Find where the given text appears and provide that cell's center as (x, y) coordinate. 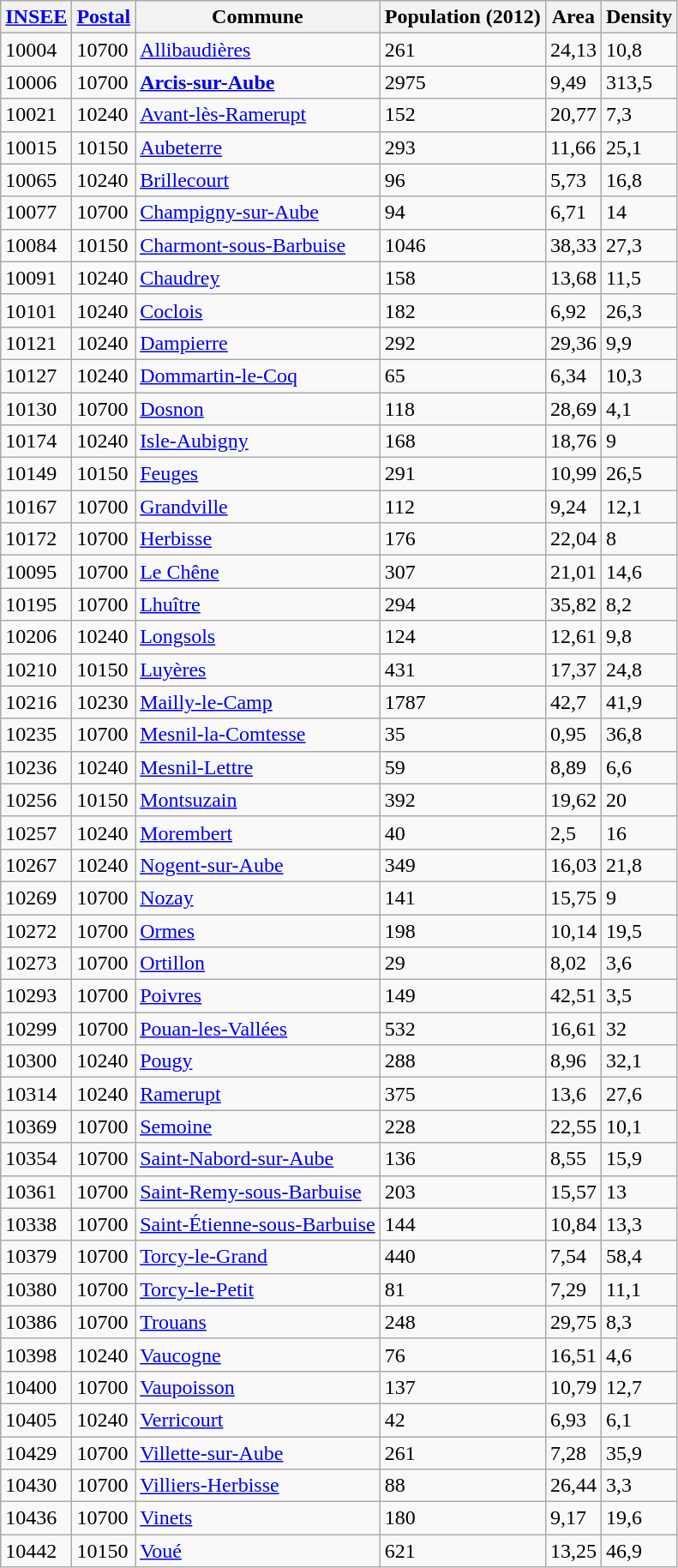
10300 (36, 1061)
Arcis-sur-Aube (258, 82)
Population (2012) (463, 17)
7,3 (639, 115)
24,8 (639, 670)
20,77 (573, 115)
124 (463, 637)
10314 (36, 1094)
6,34 (573, 375)
16,03 (573, 865)
Villette-sur-Aube (258, 1453)
313,5 (639, 82)
Pougy (258, 1061)
203 (463, 1192)
0,95 (573, 735)
10004 (36, 50)
10386 (36, 1322)
16,61 (573, 1029)
Longsols (258, 637)
Champigny-sur-Aube (258, 213)
81 (463, 1289)
10,3 (639, 375)
1046 (463, 245)
Density (639, 17)
Saint-Nabord-sur-Aube (258, 1159)
10,1 (639, 1126)
10206 (36, 637)
349 (463, 865)
16 (639, 832)
294 (463, 604)
2,5 (573, 832)
10405 (36, 1420)
10210 (36, 670)
8,02 (573, 964)
76 (463, 1355)
26,44 (573, 1486)
36,8 (639, 735)
Voué (258, 1551)
10127 (36, 375)
Charmont-sous-Barbuise (258, 245)
9,49 (573, 82)
35,82 (573, 604)
Montsuzain (258, 800)
Nozay (258, 898)
13,6 (573, 1094)
Postal (104, 17)
Nogent-sur-Aube (258, 865)
Morembert (258, 832)
INSEE (36, 17)
41,9 (639, 702)
10130 (36, 409)
94 (463, 213)
35 (463, 735)
6,92 (573, 310)
10257 (36, 832)
9,24 (573, 507)
Dommartin-le-Coq (258, 375)
Dampierre (258, 343)
532 (463, 1029)
10235 (36, 735)
6,1 (639, 1420)
Isle-Aubigny (258, 442)
375 (463, 1094)
158 (463, 278)
Torcy-le-Grand (258, 1257)
11,1 (639, 1289)
10015 (36, 147)
22,04 (573, 539)
10006 (36, 82)
Pouan-les-Vallées (258, 1029)
10369 (36, 1126)
27,6 (639, 1094)
Torcy-le-Petit (258, 1289)
15,9 (639, 1159)
13,25 (573, 1551)
291 (463, 474)
24,13 (573, 50)
118 (463, 409)
16,51 (573, 1355)
137 (463, 1387)
11,5 (639, 278)
168 (463, 442)
Vaupoisson (258, 1387)
46,9 (639, 1551)
182 (463, 310)
12,7 (639, 1387)
21,8 (639, 865)
Le Chêne (258, 572)
10273 (36, 964)
10149 (36, 474)
Allibaudières (258, 50)
10,8 (639, 50)
32 (639, 1029)
10174 (36, 442)
25,1 (639, 147)
176 (463, 539)
7,29 (573, 1289)
10021 (36, 115)
Mesnil-Lettre (258, 767)
6,71 (573, 213)
28,69 (573, 409)
Trouans (258, 1322)
Ramerupt (258, 1094)
10101 (36, 310)
10195 (36, 604)
19,5 (639, 930)
10442 (36, 1551)
Vinets (258, 1518)
Lhuître (258, 604)
Vaucogne (258, 1355)
10084 (36, 245)
Brillecourt (258, 180)
228 (463, 1126)
6,93 (573, 1420)
10269 (36, 898)
20 (639, 800)
88 (463, 1486)
29 (463, 964)
10077 (36, 213)
40 (463, 832)
8,96 (573, 1061)
3,3 (639, 1486)
10436 (36, 1518)
Semoine (258, 1126)
10380 (36, 1289)
8,3 (639, 1322)
59 (463, 767)
96 (463, 180)
6,6 (639, 767)
10065 (36, 180)
29,75 (573, 1322)
10379 (36, 1257)
18,76 (573, 442)
112 (463, 507)
136 (463, 1159)
10430 (36, 1486)
10172 (36, 539)
13,68 (573, 278)
7,28 (573, 1453)
Commune (258, 17)
13,3 (639, 1224)
8,89 (573, 767)
16,8 (639, 180)
Aubeterre (258, 147)
7,54 (573, 1257)
Grandville (258, 507)
10293 (36, 996)
8,55 (573, 1159)
3,5 (639, 996)
11,66 (573, 147)
35,9 (639, 1453)
1787 (463, 702)
Dosnon (258, 409)
144 (463, 1224)
10,84 (573, 1224)
10429 (36, 1453)
42 (463, 1420)
Chaudrey (258, 278)
65 (463, 375)
Avant-lès-Ramerupt (258, 115)
10,14 (573, 930)
10216 (36, 702)
198 (463, 930)
17,37 (573, 670)
288 (463, 1061)
29,36 (573, 343)
Ortillon (258, 964)
Saint-Remy-sous-Barbuise (258, 1192)
Feuges (258, 474)
14 (639, 213)
Poivres (258, 996)
10,79 (573, 1387)
10354 (36, 1159)
38,33 (573, 245)
307 (463, 572)
42,51 (573, 996)
Luyères (258, 670)
152 (463, 115)
Area (573, 17)
10121 (36, 343)
Mesnil-la-Comtesse (258, 735)
32,1 (639, 1061)
22,55 (573, 1126)
13 (639, 1192)
440 (463, 1257)
Mailly-le-Camp (258, 702)
5,73 (573, 180)
4,6 (639, 1355)
26,3 (639, 310)
21,01 (573, 572)
10361 (36, 1192)
4,1 (639, 409)
149 (463, 996)
10236 (36, 767)
Villiers-Herbisse (258, 1486)
431 (463, 670)
Saint-Étienne-sous-Barbuise (258, 1224)
10400 (36, 1387)
58,4 (639, 1257)
10299 (36, 1029)
14,6 (639, 572)
10230 (104, 702)
10167 (36, 507)
Coclois (258, 310)
10338 (36, 1224)
9,9 (639, 343)
19,62 (573, 800)
15,75 (573, 898)
Ormes (258, 930)
293 (463, 147)
26,5 (639, 474)
392 (463, 800)
10272 (36, 930)
Verricourt (258, 1420)
42,7 (573, 702)
180 (463, 1518)
10095 (36, 572)
9,17 (573, 1518)
Herbisse (258, 539)
3,6 (639, 964)
8 (639, 539)
19,6 (639, 1518)
12,1 (639, 507)
10256 (36, 800)
10091 (36, 278)
10267 (36, 865)
15,57 (573, 1192)
27,3 (639, 245)
621 (463, 1551)
292 (463, 343)
141 (463, 898)
2975 (463, 82)
9,8 (639, 637)
12,61 (573, 637)
8,2 (639, 604)
248 (463, 1322)
10,99 (573, 474)
10398 (36, 1355)
